Pinpoint the cell where the given text exists, returning its (x, y) midpoint coordinate. 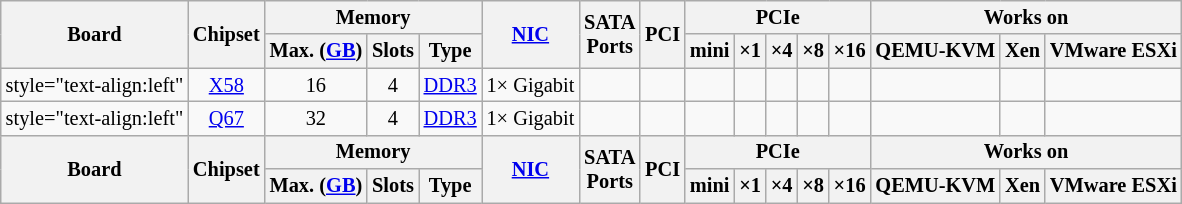
16 (316, 85)
Q67 (226, 118)
X58 (226, 85)
32 (316, 118)
